Return the (x, y) coordinate for the center point of the cell that contains the specified text.  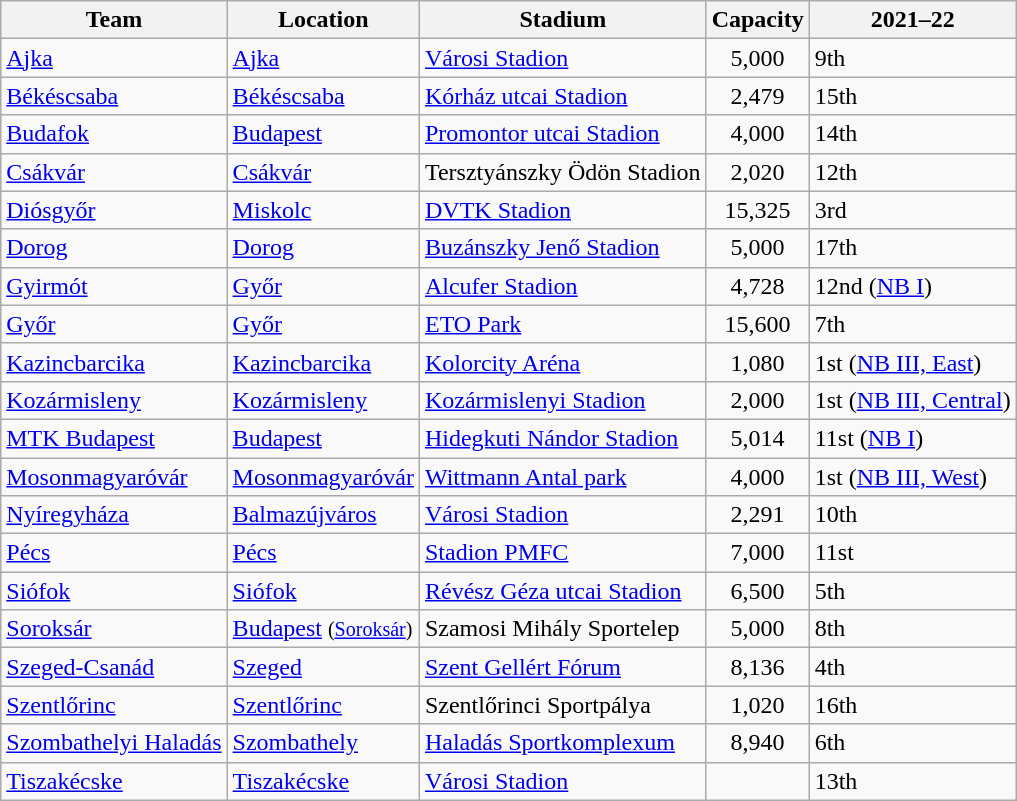
Miskolc (323, 210)
Gyirmót (114, 286)
Stadium (562, 20)
13th (912, 781)
Buzánszky Jenő Stadion (562, 248)
Kórház utcai Stadion (562, 96)
1,020 (758, 705)
Budapest (Soroksár) (323, 629)
Diósgyőr (114, 210)
Promontor utcai Stadion (562, 134)
7,000 (758, 553)
Szent Gellért Fórum (562, 667)
Hidegkuti Nándor Stadion (562, 438)
Kolorcity Aréna (562, 362)
Budafok (114, 134)
Szombathely (323, 743)
15th (912, 96)
1st (NB III, Central) (912, 400)
Szentlőrinci Sportpálya (562, 705)
12th (912, 172)
2021–22 (912, 20)
MTK Budapest (114, 438)
2,020 (758, 172)
1st (NB III, East) (912, 362)
Alcufer Stadion (562, 286)
Révész Géza utcai Stadion (562, 591)
12nd (NB I) (912, 286)
10th (912, 515)
Szamosi Mihály Sportelep (562, 629)
7th (912, 324)
2,479 (758, 96)
5,014 (758, 438)
5th (912, 591)
Stadion PMFC (562, 553)
4,728 (758, 286)
9th (912, 58)
Haladás Sportkomplexum (562, 743)
2,000 (758, 400)
15,325 (758, 210)
Szombathelyi Haladás (114, 743)
Location (323, 20)
8th (912, 629)
8,940 (758, 743)
15,600 (758, 324)
4th (912, 667)
3rd (912, 210)
8,136 (758, 667)
Szeged-Csanád (114, 667)
1,080 (758, 362)
6th (912, 743)
Balmazújváros (323, 515)
Nyíregyháza (114, 515)
Szeged (323, 667)
Soroksár (114, 629)
1st (NB III, West) (912, 477)
Wittmann Antal park (562, 477)
DVTK Stadion (562, 210)
14th (912, 134)
11st (912, 553)
ETO Park (562, 324)
16th (912, 705)
17th (912, 248)
11st (NB I) (912, 438)
Tersztyánszky Ödön Stadion (562, 172)
Team (114, 20)
Capacity (758, 20)
6,500 (758, 591)
2,291 (758, 515)
Kozármislenyi Stadion (562, 400)
